Capture the cell that displays the provided text and extract its (X, Y) central coordinate. 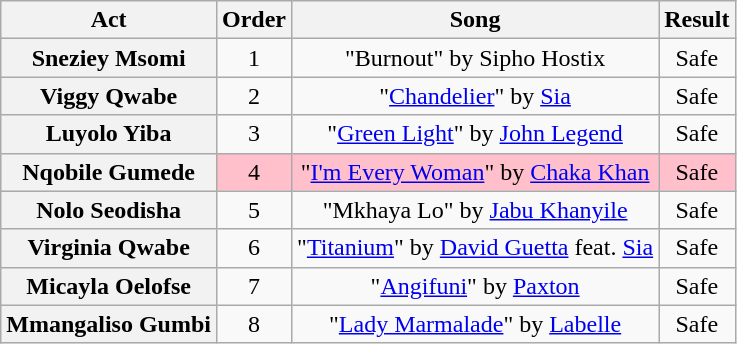
"Burnout" by Sipho Hostix (476, 58)
7 (254, 286)
Order (254, 20)
Nqobile Gumede (109, 172)
1 (254, 58)
8 (254, 324)
5 (254, 210)
Song (476, 20)
"Green Light" by John Legend (476, 134)
Micayla Oelofse (109, 286)
Luyolo Yiba (109, 134)
"Titanium" by David Guetta feat. Sia (476, 248)
Act (109, 20)
Viggy Qwabe (109, 96)
"Angifuni" by Paxton (476, 286)
Virginia Qwabe (109, 248)
3 (254, 134)
"I'm Every Woman" by Chaka Khan (476, 172)
"Mkhaya Lo" by Jabu Khanyile (476, 210)
6 (254, 248)
Nolo Seodisha (109, 210)
4 (254, 172)
Sneziey Msomi (109, 58)
Mmangaliso Gumbi (109, 324)
"Lady Marmalade" by Labelle (476, 324)
2 (254, 96)
"Chandelier" by Sia (476, 96)
Result (697, 20)
